Output the [X, Y] coordinate of the center of the cell containing the given text.  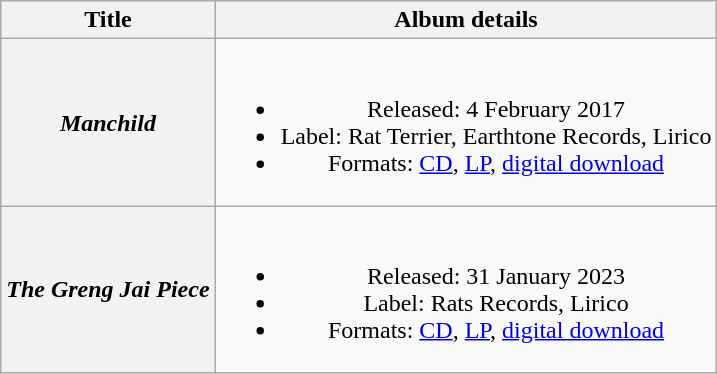
Manchild [108, 122]
The Greng Jai Piece [108, 290]
Released: 31 January 2023Label: Rats Records, LiricoFormats: CD, LP, digital download [466, 290]
Released: 4 February 2017Label: Rat Terrier, Earthtone Records, LiricoFormats: CD, LP, digital download [466, 122]
Album details [466, 20]
Title [108, 20]
